Search for the cell housing the specified text and yield its [X, Y] center coordinate. 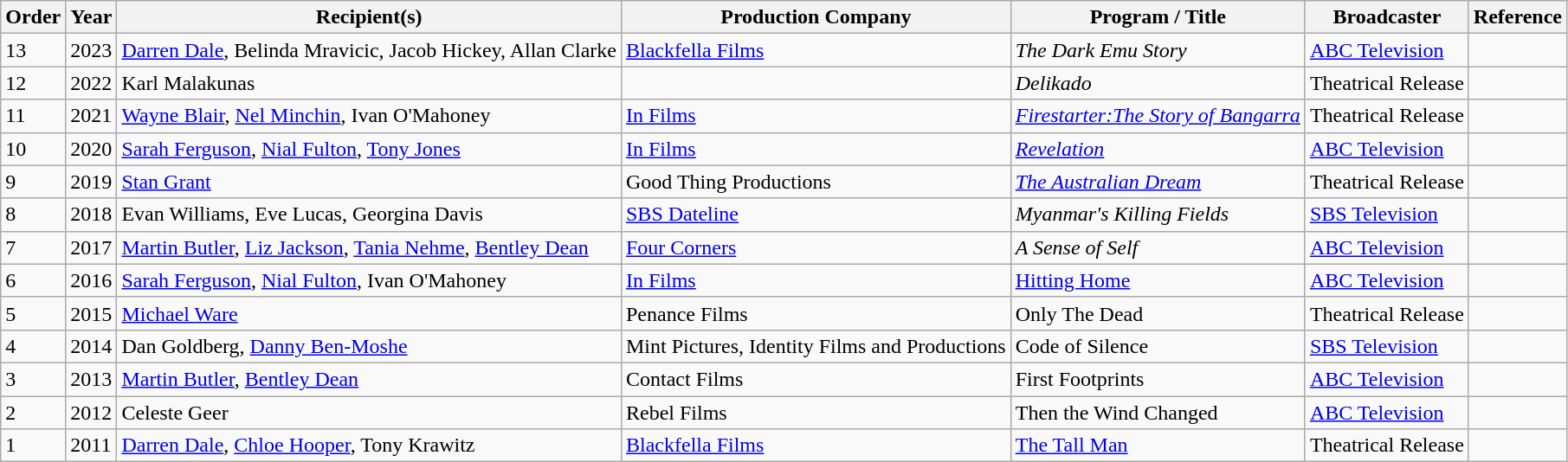
2020 [92, 149]
Good Thing Productions [816, 182]
The Tall Man [1158, 446]
9 [33, 182]
Rebel Films [816, 413]
2012 [92, 413]
2019 [92, 182]
2018 [92, 215]
First Footprints [1158, 379]
2017 [92, 247]
The Australian Dream [1158, 182]
2011 [92, 446]
Revelation [1158, 149]
Stan Grant [369, 182]
10 [33, 149]
5 [33, 313]
Broadcaster [1387, 17]
Sarah Ferguson, Nial Fulton, Tony Jones [369, 149]
Recipient(s) [369, 17]
Program / Title [1158, 17]
The Dark Emu Story [1158, 50]
2014 [92, 346]
Hitting Home [1158, 280]
Code of Silence [1158, 346]
2023 [92, 50]
2 [33, 413]
1 [33, 446]
Penance Films [816, 313]
8 [33, 215]
Martin Butler, Bentley Dean [369, 379]
Darren Dale, Chloe Hooper, Tony Krawitz [369, 446]
Celeste Geer [369, 413]
Delikado [1158, 83]
2016 [92, 280]
Dan Goldberg, Danny Ben-Moshe [369, 346]
Martin Butler, Liz Jackson, Tania Nehme, Bentley Dean [369, 247]
Contact Films [816, 379]
Year [92, 17]
SBS Dateline [816, 215]
6 [33, 280]
4 [33, 346]
Firestarter:The Story of Bangarra [1158, 116]
Only The Dead [1158, 313]
13 [33, 50]
Four Corners [816, 247]
A Sense of Self [1158, 247]
3 [33, 379]
11 [33, 116]
Reference [1517, 17]
Sarah Ferguson, Nial Fulton, Ivan O'Mahoney [369, 280]
Mint Pictures, Identity Films and Productions [816, 346]
Myanmar's Killing Fields [1158, 215]
2021 [92, 116]
Wayne Blair, Nel Minchin, Ivan O'Mahoney [369, 116]
2022 [92, 83]
Darren Dale, Belinda Mravicic, Jacob Hickey, Allan Clarke [369, 50]
Production Company [816, 17]
12 [33, 83]
Evan Williams, Eve Lucas, Georgina Davis [369, 215]
Then the Wind Changed [1158, 413]
Order [33, 17]
7 [33, 247]
Karl Malakunas [369, 83]
2013 [92, 379]
Michael Ware [369, 313]
2015 [92, 313]
